Capture the cell that displays the provided text and extract its (x, y) central coordinate. 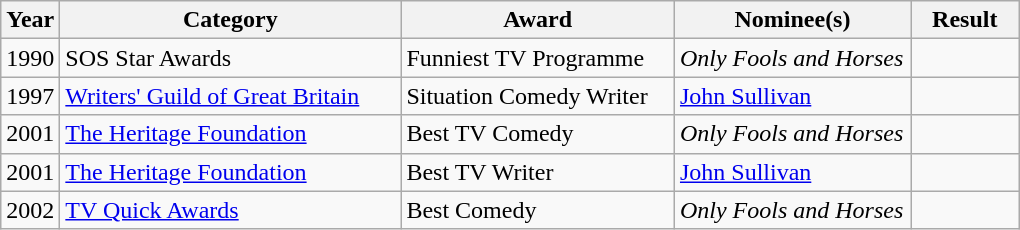
Situation Comedy Writer (538, 96)
TV Quick Awards (230, 210)
Award (538, 20)
Nominee(s) (792, 20)
Category (230, 20)
2002 (30, 210)
Funniest TV Programme (538, 58)
SOS Star Awards (230, 58)
Best Comedy (538, 210)
Result (964, 20)
1997 (30, 96)
Year (30, 20)
Best TV Comedy (538, 134)
Best TV Writer (538, 172)
1990 (30, 58)
Writers' Guild of Great Britain (230, 96)
